Search for the cell housing the specified text and yield its (x, y) center coordinate. 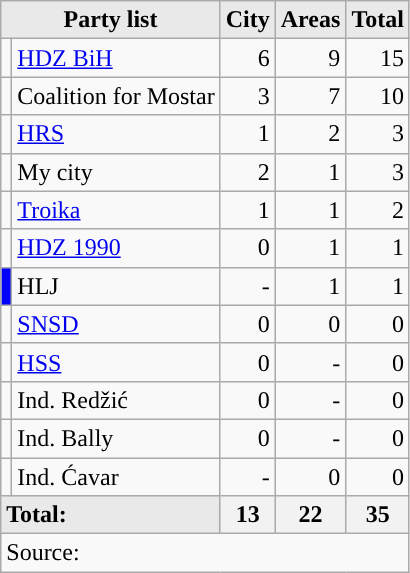
HDZ BiH (116, 58)
Total (378, 20)
SNSD (116, 324)
HSS (116, 362)
HDZ 1990 (116, 248)
Source: (206, 553)
HLJ (116, 286)
13 (248, 515)
My city (116, 172)
Ind. Redžić (116, 400)
35 (378, 515)
Areas (310, 20)
Troika (116, 210)
Coalition for Mostar (116, 96)
Party list (110, 20)
6 (248, 58)
Ind. Bally (116, 438)
9 (310, 58)
City (248, 20)
Ind. Ćavar (116, 477)
22 (310, 515)
10 (378, 96)
HRS (116, 134)
15 (378, 58)
7 (310, 96)
Total: (110, 515)
